Return [x, y] of the center of cell containing provided text 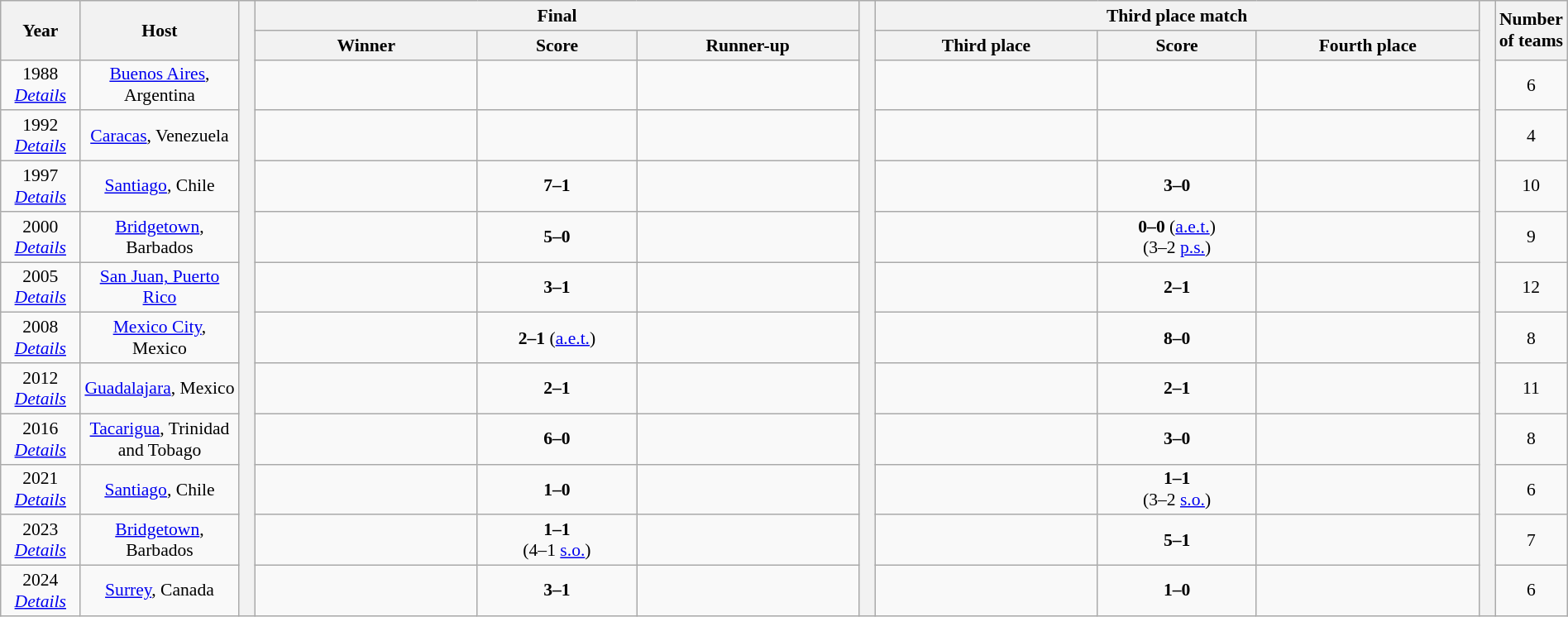
5–0 [557, 237]
Host [160, 30]
Tacarigua, Trinidad and Tobago [160, 438]
Final [557, 16]
2–1 (a.e.t.) [557, 337]
4 [1532, 136]
Mexico City, Mexico [160, 337]
Third place [986, 45]
Winner [366, 45]
1–1(3–2 s.o.) [1177, 490]
11 [1532, 389]
San Juan, Puerto Rico [160, 288]
6–0 [557, 438]
2008Details [41, 337]
Number of teams [1532, 30]
Guadalajara, Mexico [160, 389]
2021Details [41, 490]
2000Details [41, 237]
Surrey, Canada [160, 591]
Fourth place [1368, 45]
1992Details [41, 136]
Runner-up [748, 45]
9 [1532, 237]
1–1(4–1 s.o.) [557, 541]
7–1 [557, 187]
5–1 [1177, 541]
2024Details [41, 591]
0–0 (a.e.t.)(3–2 p.s.) [1177, 237]
Buenos Aires, Argentina [160, 84]
7 [1532, 541]
1988Details [41, 84]
2012Details [41, 389]
10 [1532, 187]
Year [41, 30]
1997Details [41, 187]
2005Details [41, 288]
2023Details [41, 541]
Caracas, Venezuela [160, 136]
Third place match [1177, 16]
8–0 [1177, 337]
2016Details [41, 438]
12 [1532, 288]
